Output the (x, y) coordinate of the center of the cell containing the given text.  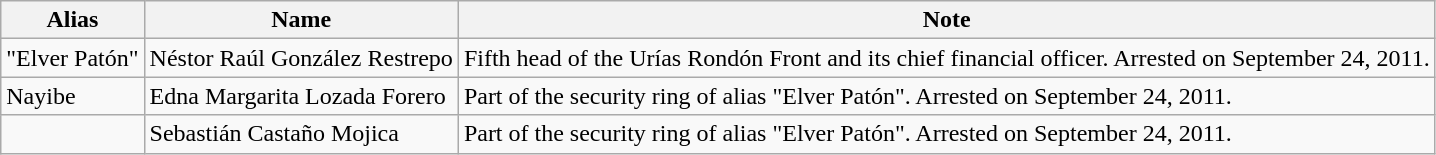
Edna Margarita Lozada Forero (301, 96)
Alias (72, 20)
Nayibe (72, 96)
Name (301, 20)
Note (946, 20)
Sebastián Castaño Mojica (301, 134)
"Elver Patón" (72, 58)
Fifth head of the Urías Rondón Front and its chief financial officer. Arrested on September 24, 2011. (946, 58)
Néstor Raúl González Restrepo (301, 58)
